Locate the cell with the specified text and output its [x, y] center coordinate. 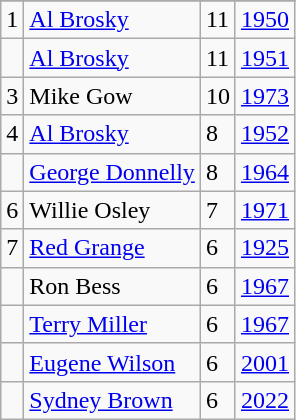
1950 [264, 20]
1971 [264, 210]
Ron Bess [112, 286]
1951 [264, 58]
3 [12, 96]
2022 [264, 400]
1 [12, 20]
George Donnelly [112, 172]
Mike Gow [112, 96]
1973 [264, 96]
Willie Osley [112, 210]
1925 [264, 248]
Sydney Brown [112, 400]
Eugene Wilson [112, 362]
10 [218, 96]
4 [12, 134]
2001 [264, 362]
Red Grange [112, 248]
Terry Miller [112, 324]
1952 [264, 134]
1964 [264, 172]
